Locate the cell with the specified text and output its (x, y) center coordinate. 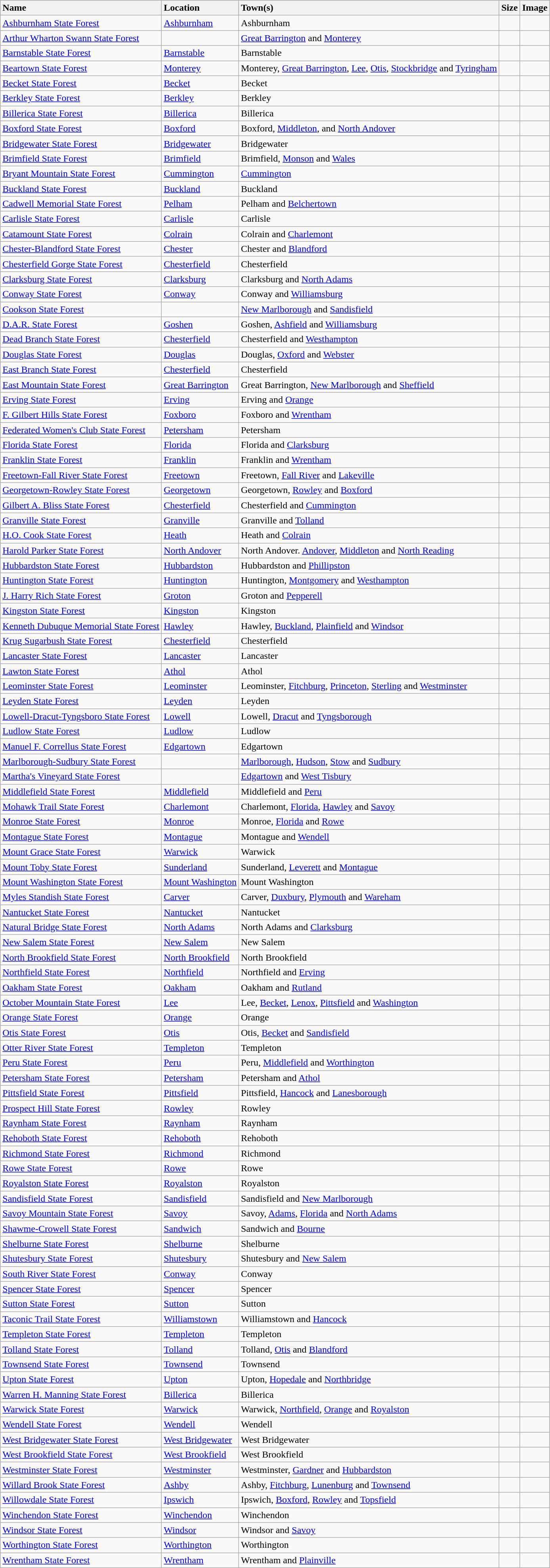
October Mountain State Forest (81, 1003)
Nantucket State Forest (81, 912)
H.O. Cook State Forest (81, 535)
Savoy, Adams, Florida and North Adams (369, 1214)
Warwick, Northfield, Orange and Royalston (369, 1410)
Hubbardston and Phillipston (369, 565)
Lee, Becket, Lenox, Pittsfield and Washington (369, 1003)
Otis State Forest (81, 1033)
Cadwell Memorial State Forest (81, 204)
Sandisfield (201, 1199)
Shelburne State Forest (81, 1244)
Great Barrington and Monterey (369, 38)
Boxford (201, 128)
Clarksburg (201, 279)
Goshen, Ashfield and Williamsburg (369, 324)
West Bridgewater State Forest (81, 1440)
Martha's Vineyard State Forest (81, 776)
Spencer State Forest (81, 1289)
Rehoboth State Forest (81, 1138)
Hawley (201, 626)
Georgetown, Rowley and Boxford (369, 490)
Beartown State Forest (81, 68)
Berkley State Forest (81, 98)
Great Barrington, New Marlborough and Sheffield (369, 384)
Williamstown (201, 1319)
North Adams and Clarksburg (369, 927)
Marlborough, Hudson, Stow and Sudbury (369, 761)
Shutesbury State Forest (81, 1259)
Bryant Mountain State Forest (81, 173)
Tolland State Forest (81, 1349)
Charlemont (201, 807)
Erving State Forest (81, 400)
Huntington, Montgomery and Westhampton (369, 580)
Sutton State Forest (81, 1304)
Carver (201, 897)
Windsor and Savoy (369, 1530)
Pittsfield State Forest (81, 1093)
Wrentham State Forest (81, 1560)
Sandwich (201, 1229)
Brimfield State Forest (81, 158)
Becket State Forest (81, 83)
Wrentham (201, 1560)
Upton (201, 1379)
Taconic Trail State Forest (81, 1319)
Orange State Forest (81, 1018)
Gilbert A. Bliss State Forest (81, 505)
Townsend State Forest (81, 1364)
Freetown (201, 475)
Monterey, Great Barrington, Lee, Otis, Stockbridge and Tyringham (369, 68)
Shawme-Crowell State Forest (81, 1229)
Barnstable State Forest (81, 53)
Douglas State Forest (81, 354)
Image (535, 8)
F. Gilbert Hills State Forest (81, 415)
Groton and Pepperell (369, 596)
Location (201, 8)
Cookson State Forest (81, 309)
Florida (201, 445)
Otis (201, 1033)
Wrentham and Plainville (369, 1560)
Natural Bridge State Forest (81, 927)
Lowell, Dracut and Tyngsborough (369, 716)
Brimfield (201, 158)
South River State Forest (81, 1274)
Winchendon State Forest (81, 1515)
Montague State Forest (81, 837)
Chester and Blandford (369, 249)
Granville (201, 520)
Harold Parker State Forest (81, 550)
Shutesbury and New Salem (369, 1259)
Ipswich (201, 1500)
Lee (201, 1003)
Erving and Orange (369, 400)
Freetown-Fall River State Forest (81, 475)
Sunderland (201, 867)
Prospect Hill State Forest (81, 1108)
D.A.R. State Forest (81, 324)
North Brookfield State Forest (81, 957)
Colrain and Charlemont (369, 234)
Edgartown and West Tisbury (369, 776)
Warwick State Forest (81, 1410)
Sandwich and Bourne (369, 1229)
Ashby, Fitchburg, Lunenburg and Townsend (369, 1485)
Billerica State Forest (81, 113)
Freetown, Fall River and Lakeville (369, 475)
Ipswich, Boxford, Rowley and Topsfield (369, 1500)
Montague (201, 837)
Middlefield and Peru (369, 792)
Foxboro (201, 415)
Franklin (201, 460)
Conway State Forest (81, 294)
Montague and Wendell (369, 837)
Mount Toby State Forest (81, 867)
Dead Branch State Forest (81, 339)
Oakham and Rutland (369, 988)
Pelham (201, 204)
Georgetown-Rowley State Forest (81, 490)
Pelham and Belchertown (369, 204)
Kingston State Forest (81, 611)
Boxford State Forest (81, 128)
Hubbardston State Forest (81, 565)
Chester-Blandford State Forest (81, 249)
Arthur Wharton Swann State Forest (81, 38)
Colrain (201, 234)
Lancaster State Forest (81, 656)
Rowe State Forest (81, 1168)
Carver, Duxbury, Plymouth and Wareham (369, 897)
Chesterfield and Westhampton (369, 339)
Westminster, Gardner and Hubbardston (369, 1470)
Granville State Forest (81, 520)
North Adams (201, 927)
Windsor State Forest (81, 1530)
Savoy (201, 1214)
Ashburnham State Forest (81, 23)
Buckland State Forest (81, 189)
Chester (201, 249)
Mount Grace State Forest (81, 852)
Shutesbury (201, 1259)
Heath (201, 535)
Oakham (201, 988)
Chesterfield Gorge State Forest (81, 264)
Lowell (201, 716)
Upton State Forest (81, 1379)
Royalston State Forest (81, 1184)
North Andover (201, 550)
Foxboro and Wrentham (369, 415)
Boxford, Middleton, and North Andover (369, 128)
Goshen (201, 324)
Middlefield (201, 792)
Erving (201, 400)
Great Barrington (201, 384)
Raynham State Forest (81, 1123)
Lowell-Dracut-Tyngsboro State Forest (81, 716)
Sunderland, Leverett and Montague (369, 867)
East Mountain State Forest (81, 384)
Otis, Becket and Sandisfield (369, 1033)
Heath and Colrain (369, 535)
Groton (201, 596)
Northfield and Erving (369, 972)
Pittsfield, Hancock and Lanesborough (369, 1093)
Douglas, Oxford and Webster (369, 354)
Richmond State Forest (81, 1153)
Size (510, 8)
Federated Women's Club State Forest (81, 430)
Warren H. Manning State Forest (81, 1394)
Georgetown (201, 490)
J. Harry Rich State Forest (81, 596)
Worthington State Forest (81, 1545)
Leominster (201, 686)
Granville and Tolland (369, 520)
Templeton State Forest (81, 1334)
Ludlow State Forest (81, 731)
Westminster State Forest (81, 1470)
Ashby (201, 1485)
Kenneth Dubuque Memorial State Forest (81, 626)
Huntington State Forest (81, 580)
Savoy Mountain State Forest (81, 1214)
Krug Sugarbush State Forest (81, 641)
Tolland (201, 1349)
Otter River State Forest (81, 1048)
Petersham and Athol (369, 1078)
Catamount State Forest (81, 234)
Conway and Williamsburg (369, 294)
Mohawk Trail State Forest (81, 807)
Franklin and Wrentham (369, 460)
Leominster, Fitchburg, Princeton, Sterling and Westminster (369, 686)
Chesterfield and Cummington (369, 505)
Hubbardston (201, 565)
Northfield State Forest (81, 972)
Town(s) (369, 8)
Marlborough-Sudbury State Forest (81, 761)
Monroe (201, 822)
Tolland, Otis and Blandford (369, 1349)
Monroe, Florida and Rowe (369, 822)
Peru, Middlefield and Worthington (369, 1063)
Hawley, Buckland, Plainfield and Windsor (369, 626)
Petersham State Forest (81, 1078)
Huntington (201, 580)
Franklin State Forest (81, 460)
Leominster State Forest (81, 686)
Charlemont, Florida, Hawley and Savoy (369, 807)
Oakham State Forest (81, 988)
Lawton State Forest (81, 671)
Mount Washington State Forest (81, 882)
Carlisle State Forest (81, 219)
Williamstown and Hancock (369, 1319)
Sandisfield and New Marlborough (369, 1199)
Willard Brook State Forest (81, 1485)
Sandisfield State Forest (81, 1199)
Bridgewater State Forest (81, 143)
Florida State Forest (81, 445)
Name (81, 8)
Westminster (201, 1470)
Monroe State Forest (81, 822)
Brimfield, Monson and Wales (369, 158)
Upton, Hopedale and Northbridge (369, 1379)
Pittsfield (201, 1093)
Willowdale State Forest (81, 1500)
Myles Standish State Forest (81, 897)
Monterey (201, 68)
New Marlborough and Sandisfield (369, 309)
Douglas (201, 354)
Wendell State Forest (81, 1425)
Northfield (201, 972)
Clarksburg State Forest (81, 279)
Manuel F. Correllus State Forest (81, 746)
West Brookfield State Forest (81, 1455)
East Branch State Forest (81, 369)
Middlefield State Forest (81, 792)
Windsor (201, 1530)
North Andover. Andover, Middleton and North Reading (369, 550)
Leyden State Forest (81, 701)
Florida and Clarksburg (369, 445)
Peru State Forest (81, 1063)
Peru (201, 1063)
New Salem State Forest (81, 942)
Clarksburg and North Adams (369, 279)
